From the cell containing the given text, extract its center point as [X, Y] coordinate. 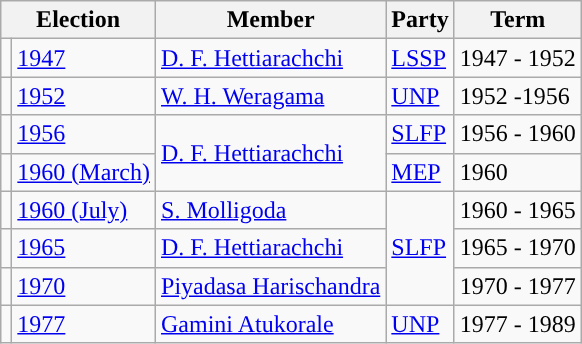
1956 [84, 134]
MEP [420, 172]
1960 - 1965 [518, 210]
1960 (March) [84, 172]
Member [271, 20]
1947 - 1952 [518, 58]
1977 [84, 324]
1952 [84, 96]
W. H. Weragama [271, 96]
LSSP [420, 58]
1960 (July) [84, 210]
1965 - 1970 [518, 248]
1960 [518, 172]
1970 [84, 286]
Election [78, 20]
Piyadasa Harischandra [271, 286]
Gamini Atukorale [271, 324]
S. Molligoda [271, 210]
1965 [84, 248]
Party [420, 20]
1977 - 1989 [518, 324]
1952 -1956 [518, 96]
Term [518, 20]
1970 - 1977 [518, 286]
1947 [84, 58]
1956 - 1960 [518, 134]
